Search for the cell housing the specified text and yield its [x, y] center coordinate. 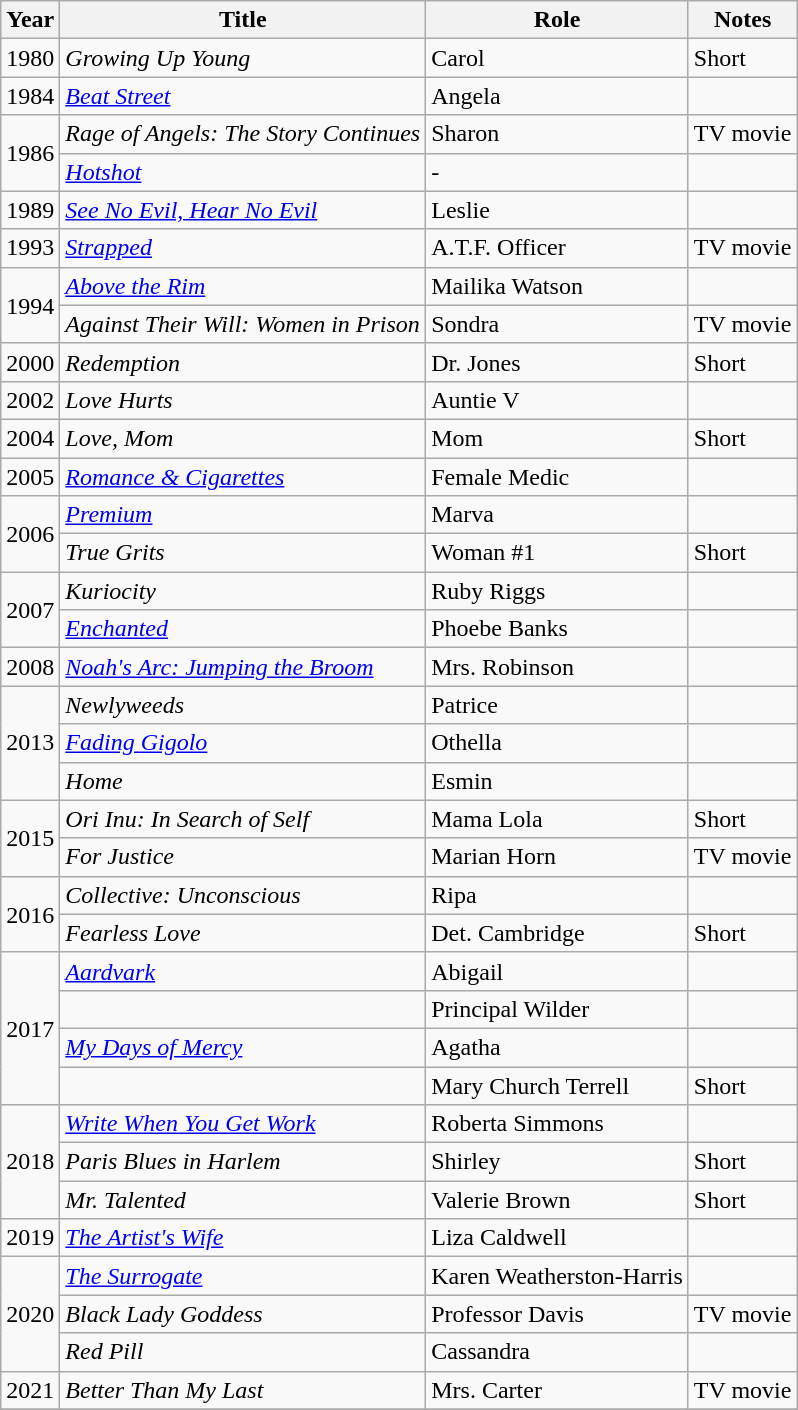
Sharon [558, 134]
2004 [30, 438]
Marian Horn [558, 857]
Red Pill [243, 1352]
Mama Lola [558, 819]
Cassandra [558, 1352]
2013 [30, 743]
1994 [30, 305]
Enchanted [243, 629]
Karen Weatherston-Harris [558, 1276]
2002 [30, 400]
2016 [30, 914]
Newlyweeds [243, 705]
Kuriocity [243, 591]
Beat Street [243, 96]
Romance & Cigarettes [243, 477]
Write When You Get Work [243, 1124]
Shirley [558, 1162]
1989 [30, 210]
Role [558, 20]
1980 [30, 58]
Mailika Watson [558, 286]
Fearless Love [243, 933]
Black Lady Goddess [243, 1314]
Mom [558, 438]
Det. Cambridge [558, 933]
2015 [30, 838]
Roberta Simmons [558, 1124]
Angela [558, 96]
Phoebe Banks [558, 629]
Mrs. Carter [558, 1390]
2006 [30, 534]
The Artist's Wife [243, 1238]
2018 [30, 1162]
True Grits [243, 553]
For Justice [243, 857]
Liza Caldwell [558, 1238]
See No Evil, Hear No Evil [243, 210]
Year [30, 20]
Sondra [558, 324]
2020 [30, 1314]
Patrice [558, 705]
Ori Inu: In Search of Self [243, 819]
Hotshot [243, 172]
1993 [30, 248]
Aardvark [243, 971]
Woman #1 [558, 553]
Auntie V [558, 400]
Against Their Will: Women in Prison [243, 324]
Female Medic [558, 477]
Home [243, 781]
Noah's Arc: Jumping the Broom [243, 667]
Better Than My Last [243, 1390]
Leslie [558, 210]
2021 [30, 1390]
2008 [30, 667]
Fading Gigolo [243, 743]
2007 [30, 610]
The Surrogate [243, 1276]
1986 [30, 153]
Esmin [558, 781]
1984 [30, 96]
Mrs. Robinson [558, 667]
Paris Blues in Harlem [243, 1162]
Collective: Unconscious [243, 895]
Redemption [243, 362]
Dr. Jones [558, 362]
2019 [30, 1238]
Professor Davis [558, 1314]
Principal Wilder [558, 1009]
Abigail [558, 971]
Ruby Riggs [558, 591]
Ripa [558, 895]
Agatha [558, 1047]
Growing Up Young [243, 58]
2005 [30, 477]
A.T.F. Officer [558, 248]
Love, Mom [243, 438]
2000 [30, 362]
Above the Rim [243, 286]
2017 [30, 1028]
Notes [742, 20]
Marva [558, 515]
Mary Church Terrell [558, 1085]
Carol [558, 58]
My Days of Mercy [243, 1047]
Mr. Talented [243, 1200]
Othella [558, 743]
Premium [243, 515]
Rage of Angels: The Story Continues [243, 134]
Strapped [243, 248]
Title [243, 20]
Love Hurts [243, 400]
- [558, 172]
Valerie Brown [558, 1200]
